Scan for the cell matching the given text and deliver its [X, Y] coordinate at center. 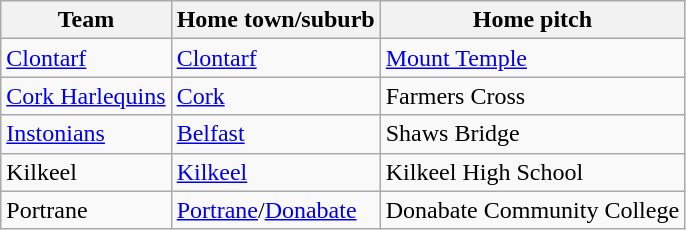
Kilkeel High School [532, 172]
Cork Harlequins [86, 96]
Portrane [86, 210]
Donabate Community College [532, 210]
Mount Temple [532, 58]
Farmers Cross [532, 96]
Team [86, 20]
Instonians [86, 134]
Home town/suburb [276, 20]
Home pitch [532, 20]
Portrane/Donabate [276, 210]
Shaws Bridge [532, 134]
Belfast [276, 134]
Cork [276, 96]
